Scan for the cell matching the given text and deliver its [X, Y] coordinate at center. 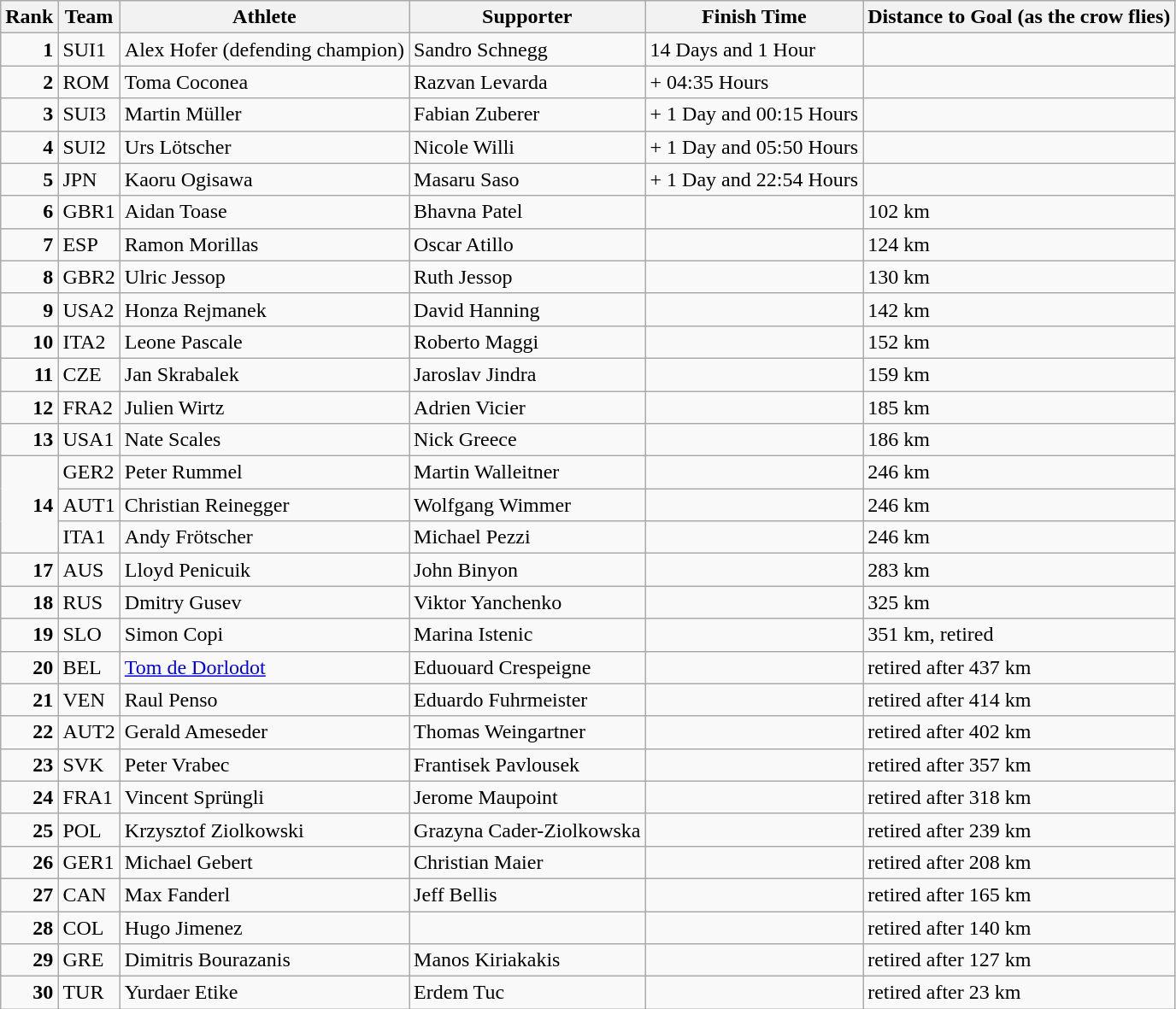
Roberto Maggi [527, 342]
4 [29, 147]
20 [29, 667]
Jaroslav Jindra [527, 374]
18 [29, 602]
185 km [1019, 408]
+ 04:35 Hours [754, 82]
Honza Rejmanek [264, 309]
10 [29, 342]
Christian Maier [527, 862]
Krzysztof Ziolkowski [264, 830]
Raul Penso [264, 700]
USA2 [89, 309]
SLO [89, 635]
+ 1 Day and 05:50 Hours [754, 147]
152 km [1019, 342]
Nate Scales [264, 440]
retired after 318 km [1019, 797]
Wolfgang Wimmer [527, 505]
19 [29, 635]
283 km [1019, 570]
Michael Gebert [264, 862]
Erdem Tuc [527, 993]
Supporter [527, 17]
Bhavna Patel [527, 212]
Ulric Jessop [264, 277]
SUI3 [89, 114]
8 [29, 277]
24 [29, 797]
retired after 402 km [1019, 732]
TUR [89, 993]
Michael Pezzi [527, 537]
Dmitry Gusev [264, 602]
AUT1 [89, 505]
Thomas Weingartner [527, 732]
Nick Greece [527, 440]
11 [29, 374]
GER2 [89, 472]
21 [29, 700]
Kaoru Ogisawa [264, 179]
Toma Coconea [264, 82]
Yurdaer Etike [264, 993]
Oscar Atillo [527, 244]
Max Fanderl [264, 895]
Jeff Bellis [527, 895]
130 km [1019, 277]
ROM [89, 82]
+ 1 Day and 00:15 Hours [754, 114]
124 km [1019, 244]
GER1 [89, 862]
Athlete [264, 17]
Christian Reinegger [264, 505]
6 [29, 212]
Ruth Jessop [527, 277]
retired after 414 km [1019, 700]
Peter Rummel [264, 472]
VEN [89, 700]
AUS [89, 570]
Marina Istenic [527, 635]
28 [29, 927]
retired after 127 km [1019, 960]
17 [29, 570]
Urs Lötscher [264, 147]
GRE [89, 960]
CAN [89, 895]
Martin Müller [264, 114]
1 [29, 50]
retired after 165 km [1019, 895]
CZE [89, 374]
Frantisek Pavlousek [527, 765]
Team [89, 17]
Ramon Morillas [264, 244]
14 Days and 1 Hour [754, 50]
Peter Vrabec [264, 765]
22 [29, 732]
9 [29, 309]
Nicole Willi [527, 147]
14 [29, 505]
Rank [29, 17]
26 [29, 862]
retired after 437 km [1019, 667]
Martin Walleitner [527, 472]
Grazyna Cader-Ziolkowska [527, 830]
12 [29, 408]
Leone Pascale [264, 342]
Masaru Saso [527, 179]
Lloyd Penicuik [264, 570]
retired after 23 km [1019, 993]
Adrien Vicier [527, 408]
Sandro Schnegg [527, 50]
23 [29, 765]
Gerald Ameseder [264, 732]
RUS [89, 602]
186 km [1019, 440]
Finish Time [754, 17]
3 [29, 114]
USA1 [89, 440]
27 [29, 895]
25 [29, 830]
John Binyon [527, 570]
SUI1 [89, 50]
Eduardo Fuhrmeister [527, 700]
POL [89, 830]
+ 1 Day and 22:54 Hours [754, 179]
retired after 357 km [1019, 765]
ITA2 [89, 342]
Alex Hofer (defending champion) [264, 50]
351 km, retired [1019, 635]
142 km [1019, 309]
7 [29, 244]
Eduouard Crespeigne [527, 667]
Hugo Jimenez [264, 927]
ITA1 [89, 537]
GBR2 [89, 277]
retired after 239 km [1019, 830]
325 km [1019, 602]
Jerome Maupoint [527, 797]
30 [29, 993]
FRA1 [89, 797]
Distance to Goal (as the crow flies) [1019, 17]
Tom de Dorlodot [264, 667]
2 [29, 82]
29 [29, 960]
Andy Frötscher [264, 537]
FRA2 [89, 408]
Aidan Toase [264, 212]
Vincent Sprüngli [264, 797]
COL [89, 927]
Manos Kiriakakis [527, 960]
5 [29, 179]
retired after 208 km [1019, 862]
Dimitris Bourazanis [264, 960]
Simon Copi [264, 635]
GBR1 [89, 212]
JPN [89, 179]
SUI2 [89, 147]
Viktor Yanchenko [527, 602]
retired after 140 km [1019, 927]
Razvan Levarda [527, 82]
102 km [1019, 212]
AUT2 [89, 732]
Jan Skrabalek [264, 374]
ESP [89, 244]
159 km [1019, 374]
David Hanning [527, 309]
13 [29, 440]
BEL [89, 667]
SVK [89, 765]
Julien Wirtz [264, 408]
Fabian Zuberer [527, 114]
